Return the [x, y] coordinate for the center point of the cell that contains the specified text.  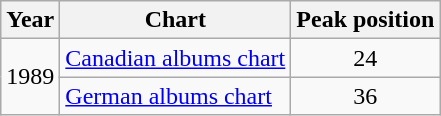
Year [30, 20]
24 [366, 58]
Canadian albums chart [176, 58]
36 [366, 96]
1989 [30, 77]
Chart [176, 20]
Peak position [366, 20]
German albums chart [176, 96]
